Scan for the cell matching the given text and deliver its (x, y) coordinate at center. 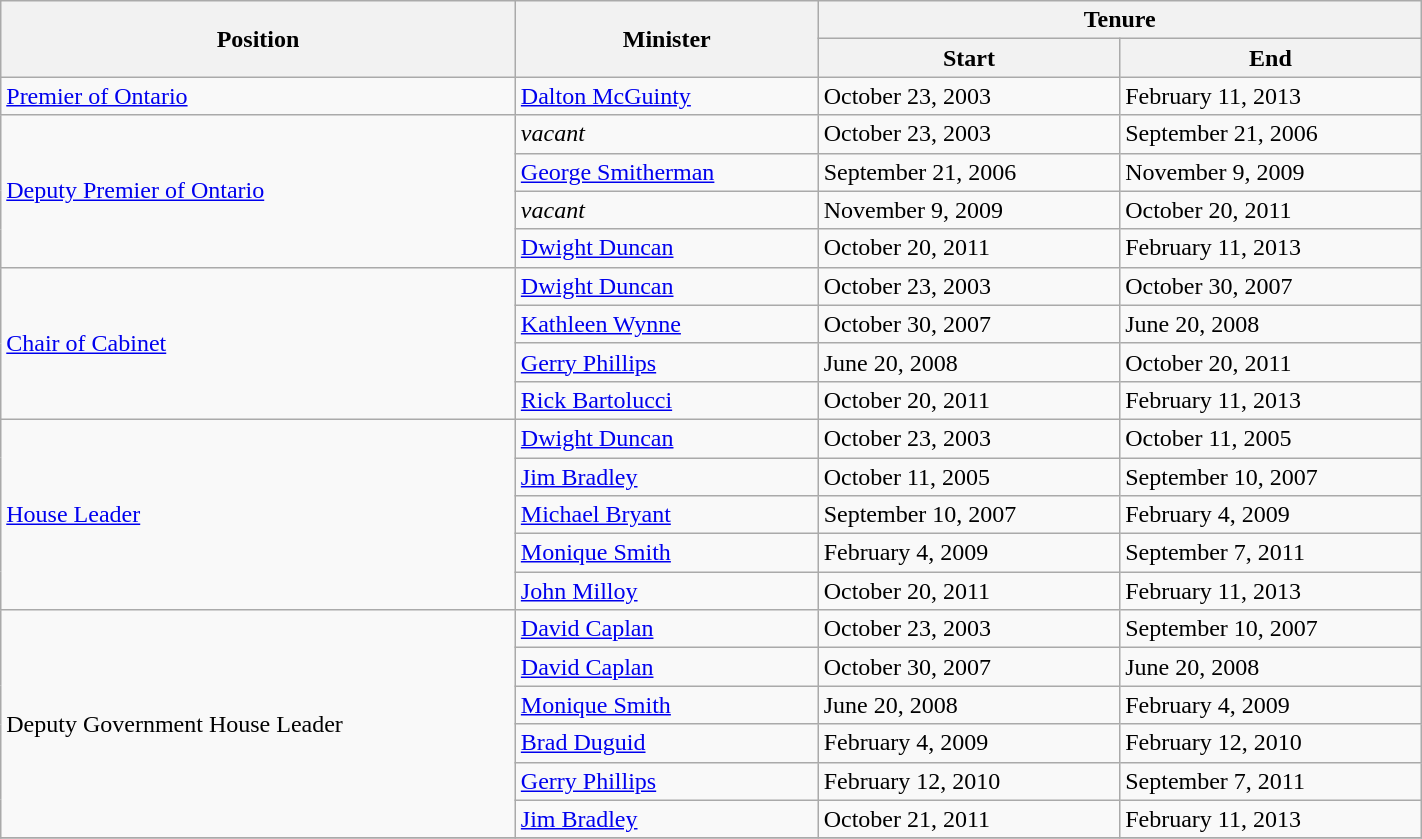
George Smitherman (666, 172)
Deputy Premier of Ontario (258, 191)
Start (969, 58)
Rick Bartolucci (666, 400)
Minister (666, 39)
October 21, 2011 (969, 819)
Michael Bryant (666, 515)
Kathleen Wynne (666, 324)
Tenure (1120, 20)
Position (258, 39)
Dalton McGuinty (666, 96)
John Milloy (666, 591)
Deputy Government House Leader (258, 724)
Premier of Ontario (258, 96)
End (1271, 58)
House Leader (258, 514)
Chair of Cabinet (258, 343)
Brad Duguid (666, 743)
